Return the [X, Y] coordinate for the center point of the cell that contains the specified text.  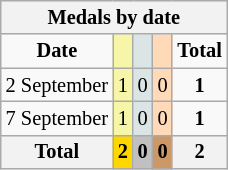
7 September [57, 118]
Date [57, 51]
2 September [57, 85]
Medals by date [114, 17]
